Find where the given text appears and provide that cell's center as [x, y] coordinate. 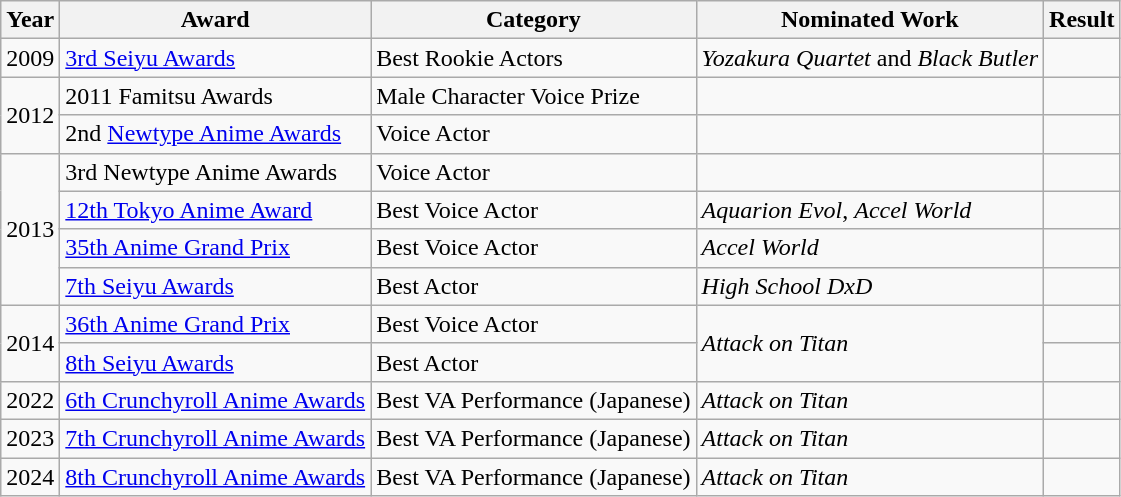
2013 [30, 229]
Male Character Voice Prize [534, 96]
2nd Newtype Anime Awards [216, 134]
35th Anime Grand Prix [216, 248]
Year [30, 20]
3rd Seiyu Awards [216, 58]
7th Crunchyroll Anime Awards [216, 438]
7th Seiyu Awards [216, 286]
2009 [30, 58]
Yozakura Quartet and Black Butler [870, 58]
6th Crunchyroll Anime Awards [216, 400]
Result [1082, 20]
12th Tokyo Anime Award [216, 210]
Award [216, 20]
2011 Famitsu Awards [216, 96]
2024 [30, 477]
8th Crunchyroll Anime Awards [216, 477]
Aquarion Evol, Accel World [870, 210]
2014 [30, 343]
Nominated Work [870, 20]
Category [534, 20]
3rd Newtype Anime Awards [216, 172]
Accel World [870, 248]
2012 [30, 115]
8th Seiyu Awards [216, 362]
2022 [30, 400]
Best Rookie Actors [534, 58]
2023 [30, 438]
36th Anime Grand Prix [216, 324]
High School DxD [870, 286]
